Pinpoint the cell where the given text exists, returning its [x, y] midpoint coordinate. 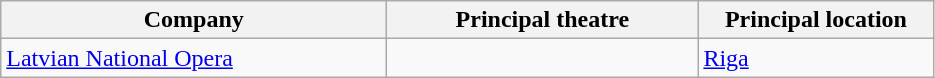
Principal location [816, 20]
Principal theatre [542, 20]
Latvian National Opera [194, 58]
Riga [816, 58]
Company [194, 20]
